Return (X, Y) of the center of cell containing provided text 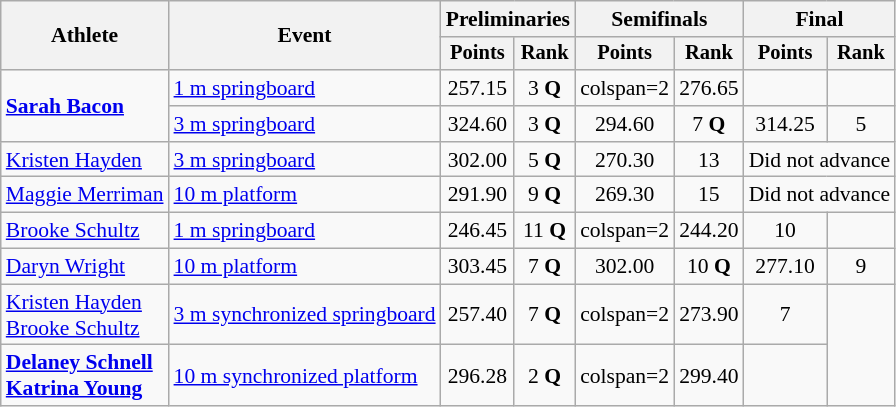
10 (786, 231)
244.20 (708, 231)
Sarah Bacon (85, 106)
3 m synchronized springboard (305, 314)
Kristen HaydenBrooke Schultz (85, 314)
11 Q (544, 231)
291.90 (478, 195)
Preliminaries (508, 19)
246.45 (478, 231)
296.28 (478, 376)
Semifinals (660, 19)
7 (786, 314)
303.45 (478, 267)
2 Q (544, 376)
Kristen Hayden (85, 160)
Athlete (85, 36)
Delaney SchnellKatrina Young (85, 376)
Event (305, 36)
5 (860, 124)
299.40 (708, 376)
314.25 (786, 124)
269.30 (624, 195)
5 Q (544, 160)
273.90 (708, 314)
10 Q (708, 267)
13 (708, 160)
257.40 (478, 314)
9 (860, 267)
277.10 (786, 267)
9 Q (544, 195)
270.30 (624, 160)
10 m synchronized platform (305, 376)
257.15 (478, 88)
Maggie Merriman (85, 195)
324.60 (478, 124)
Final (820, 19)
15 (708, 195)
Brooke Schultz (85, 231)
294.60 (624, 124)
276.65 (708, 88)
Daryn Wright (85, 267)
